Find where the given text appears and provide that cell's center as (x, y) coordinate. 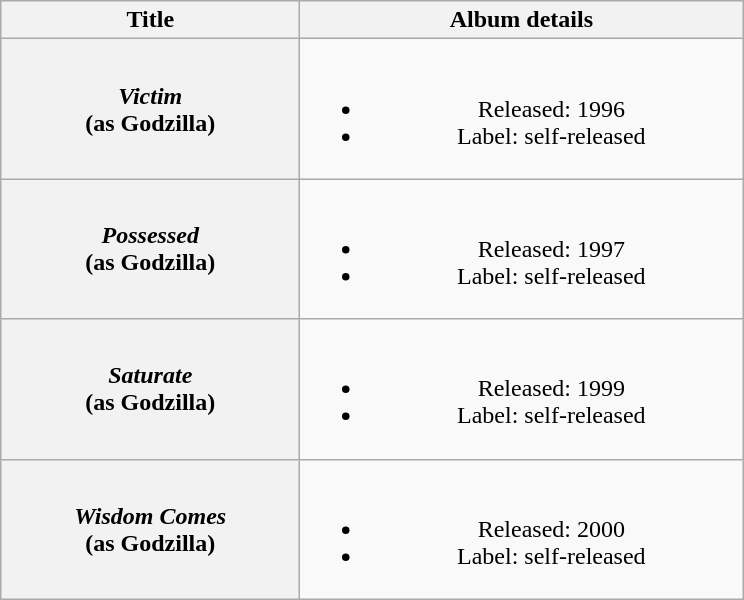
Album details (522, 20)
Victim(as Godzilla) (150, 109)
Title (150, 20)
Possessed(as Godzilla) (150, 249)
Released: 1999Label: self-released (522, 389)
Released: 1996Label: self-released (522, 109)
Wisdom Comes(as Godzilla) (150, 529)
Released: 2000Label: self-released (522, 529)
Released: 1997Label: self-released (522, 249)
Saturate(as Godzilla) (150, 389)
